Extract the (x, y) coordinate from the center of the cell holding the provided text.  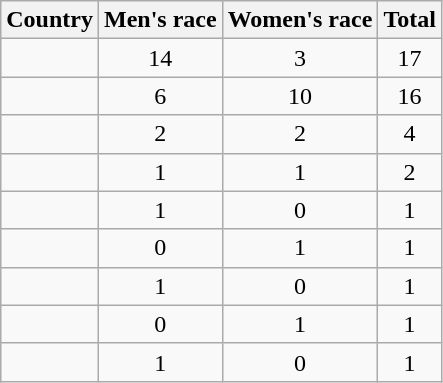
10 (300, 96)
Total (410, 20)
Country (50, 20)
6 (160, 96)
16 (410, 96)
17 (410, 58)
Women's race (300, 20)
4 (410, 134)
14 (160, 58)
Men's race (160, 20)
3 (300, 58)
